Find where the given text appears and provide that cell's center as (x, y) coordinate. 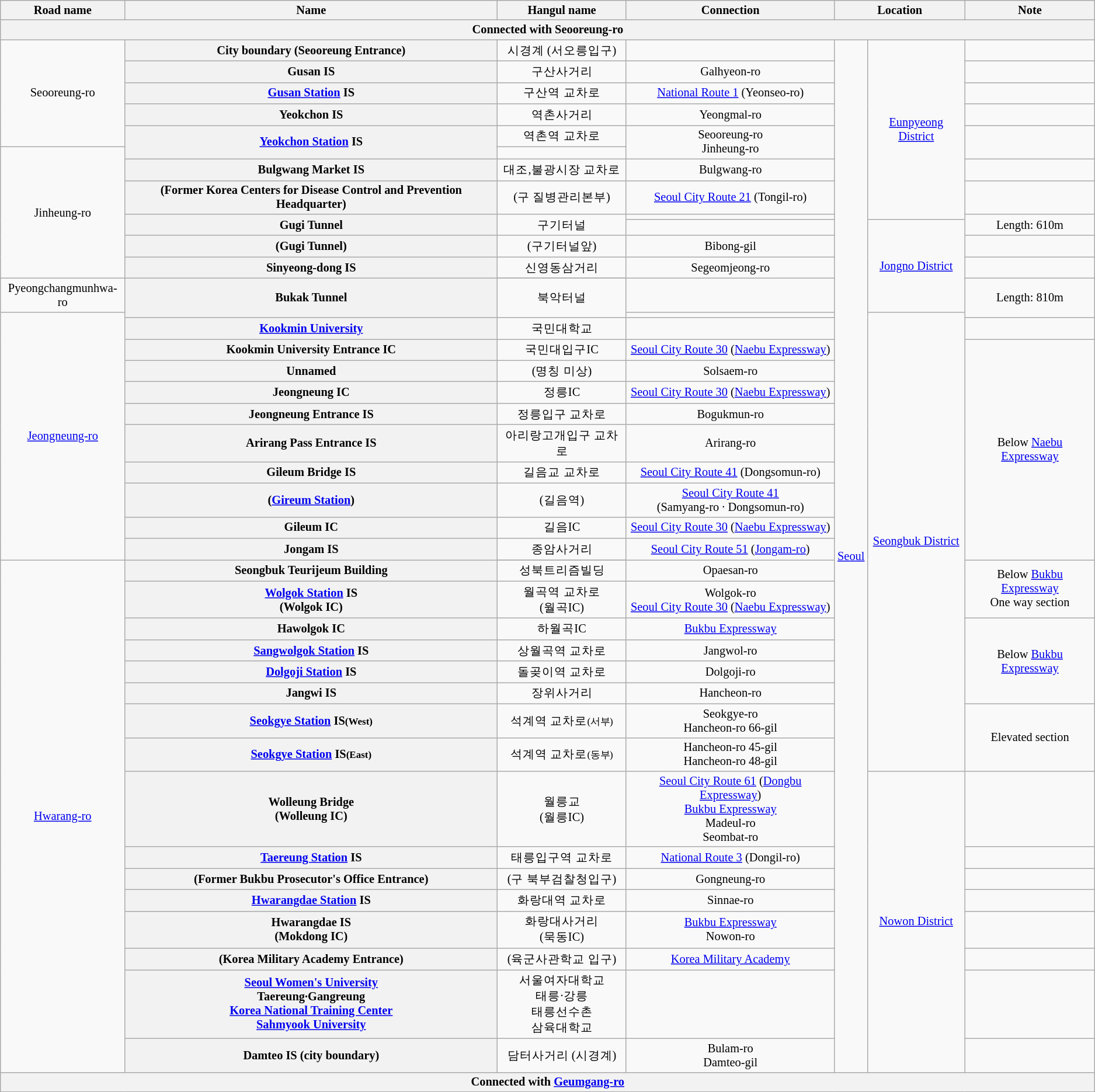
Seokgye-roHancheon-ro 66-gil (730, 721)
Seoul City Route 51 (Jongam-ro) (730, 549)
Yeokchon Station IS (311, 142)
Seoul (851, 556)
City boundary (Seooreung Entrance) (311, 50)
역촌사거리 (562, 114)
Bulgwang-ro (730, 169)
Below Naebu Expressway (1030, 449)
Yeongmal-ro (730, 114)
종암사거리 (562, 549)
Bulam-roDamteo-gil (730, 1055)
Opaesan-ro (730, 570)
구산사거리 (562, 71)
신영동삼거리 (562, 267)
(Gireum Station) (311, 500)
서울여자대학교태릉·강릉태릉선수촌삼육대학교 (562, 1004)
Seooreung-ro (63, 93)
Seongbuk District (916, 541)
Jangwi IS (311, 693)
Bukbu Expressway (730, 628)
Connection (730, 10)
석계역 교차로(동부) (562, 754)
Korea Military Academy (730, 959)
Damteo IS (city boundary) (311, 1055)
Gongneung-ro (730, 879)
Seoul City Route 21 (Tongil-ro) (730, 197)
Gileum Bridge IS (311, 472)
Arirang Pass Entrance IS (311, 443)
Jongno District (916, 266)
(명칭 미상) (562, 371)
Gusan Station IS (311, 93)
(Korea Military Academy Entrance) (311, 959)
Jeongneung Entrance IS (311, 413)
Bukbu ExpresswayNowon-ro (730, 930)
Gusan IS (311, 71)
Sinyeong-dong IS (311, 267)
국민대학교 (562, 328)
Dolgoji-ro (730, 672)
(Former Korea Centers for Disease Control and Prevention Headquarter) (311, 197)
Seoul City Route 41(Samyang-ro · Dongsomun-ro) (730, 500)
Jeongneung-ro (63, 436)
Hawolgok IC (311, 628)
Bukak Tunnel (311, 298)
Connected with Seooreung-ro (548, 30)
(구기터널앞) (562, 246)
Hancheon-ro 45-gilHancheon-ro 48-gil (730, 754)
Bulgwang Market IS (311, 169)
북악터널 (562, 298)
정릉입구 교차로 (562, 413)
National Route 3 (Dongil-ro) (730, 857)
월릉교(월릉IC) (562, 809)
Seokgye Station IS(West) (311, 721)
화랑대역 교차로 (562, 900)
Hangul name (562, 10)
태릉입구역 교차로 (562, 857)
상월곡역 교차로 (562, 651)
Below Bukbu ExpresswayOne way section (1030, 589)
장위사거리 (562, 693)
Bibong-gil (730, 246)
Taereung Station IS (311, 857)
Gugi Tunnel (311, 224)
Below Bukbu Expressway (1030, 661)
Hwarang-ro (63, 816)
Seooreung-roJinheung-ro (730, 142)
Location (899, 10)
Wolgok-roSeoul City Route 30 (Naebu Expressway) (730, 600)
Jeongneung IC (311, 392)
Seongbuk Teurijeum Building (311, 570)
Road name (63, 10)
Jangwol-ro (730, 651)
(육군사관학교 입구) (562, 959)
(Gugi Tunnel) (311, 246)
Pyeongchangmunhwa-ro (63, 295)
Seokgye Station IS(East) (311, 754)
구산역 교차로 (562, 93)
Kookmin University Entrance IC (311, 349)
Galhyeon-ro (730, 71)
Seoul Women's UniversityTaereung·GangreungKorea National Training CenterSahmyook University (311, 1004)
돌곶이역 교차로 (562, 672)
Note (1030, 10)
Jongam IS (311, 549)
대조,불광시장 교차로 (562, 169)
길음IC (562, 528)
(Former Bukbu Prosecutor's Office Entrance) (311, 879)
시경계 (서오릉입구) (562, 50)
Bogukmun-ro (730, 413)
Dolgoji Station IS (311, 672)
석계역 교차로(서부) (562, 721)
Kookmin University (311, 328)
Hwarangdae Station IS (311, 900)
Length: 610m (1030, 224)
성북트리즘빌딩 (562, 570)
Wolleung Bridge(Wolleung IC) (311, 809)
Sinnae-ro (730, 900)
Connected with Geumgang-ro (548, 1082)
Yeokchon IS (311, 114)
National Route 1 (Yeonseo-ro) (730, 93)
아리랑고개입구 교차로 (562, 443)
Length: 810m (1030, 298)
Hancheon-ro (730, 693)
(구 질병관리본부) (562, 197)
(길음역) (562, 500)
Seoul City Route 61 (Dongbu Expressway)Bukbu ExpresswayMadeul-roSeombat-ro (730, 809)
(구 북부검찰청입구) (562, 879)
Arirang-ro (730, 443)
역촌역 교차로 (562, 135)
Hwarangdae IS(Mokdong IC) (311, 930)
화랑대사거리(묵동IC) (562, 930)
Segeomjeong-ro (730, 267)
구기터널 (562, 224)
Eunpyeong District (916, 130)
Sangwolgok Station IS (311, 651)
Unnamed (311, 371)
Gileum IC (311, 528)
Seoul City Route 41 (Dongsomun-ro) (730, 472)
하월곡IC (562, 628)
담터사거리 (시경계) (562, 1055)
월곡역 교차로(월곡IC) (562, 600)
Wolgok Station IS(Wolgok IC) (311, 600)
Solsaem-ro (730, 371)
Jinheung-ro (63, 213)
길음교 교차로 (562, 472)
국민대입구IC (562, 349)
Elevated section (1030, 737)
Nowon District (916, 921)
정릉IC (562, 392)
Name (311, 10)
